Return [x, y] of the center of cell containing provided text 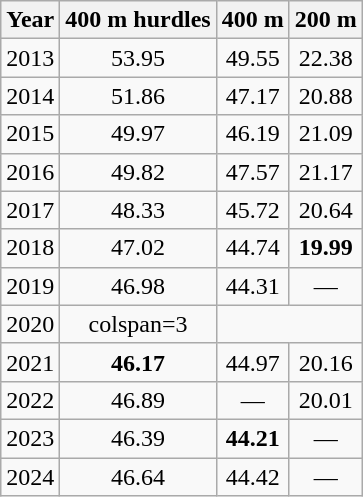
20.01 [326, 400]
46.17 [138, 362]
22.38 [326, 58]
44.97 [252, 362]
20.16 [326, 362]
2017 [30, 210]
2020 [30, 324]
46.98 [138, 286]
48.33 [138, 210]
44.21 [252, 438]
2018 [30, 248]
200 m [326, 20]
Year [30, 20]
47.02 [138, 248]
46.64 [138, 477]
400 m [252, 20]
45.72 [252, 210]
44.74 [252, 248]
2019 [30, 286]
46.39 [138, 438]
46.89 [138, 400]
2023 [30, 438]
49.82 [138, 172]
2024 [30, 477]
47.17 [252, 96]
2021 [30, 362]
20.88 [326, 96]
2016 [30, 172]
2014 [30, 96]
49.55 [252, 58]
21.09 [326, 134]
44.42 [252, 477]
2022 [30, 400]
2013 [30, 58]
400 m hurdles [138, 20]
44.31 [252, 286]
20.64 [326, 210]
53.95 [138, 58]
21.17 [326, 172]
49.97 [138, 134]
colspan=3 [138, 324]
46.19 [252, 134]
19.99 [326, 248]
51.86 [138, 96]
2015 [30, 134]
47.57 [252, 172]
